Pinpoint the cell where the given text exists, returning its [X, Y] midpoint coordinate. 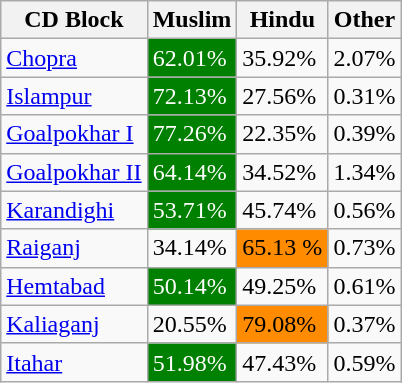
34.52% [282, 172]
0.73% [364, 248]
62.01% [192, 58]
72.13% [192, 96]
Goalpokhar II [74, 172]
79.08% [282, 324]
Karandighi [74, 210]
51.98% [192, 362]
Other [364, 20]
34.14% [192, 248]
50.14% [192, 286]
Islampur [74, 96]
Muslim [192, 20]
1.34% [364, 172]
Goalpokhar I [74, 134]
Chopra [74, 58]
0.39% [364, 134]
CD Block [74, 20]
45.74% [282, 210]
47.43% [282, 362]
Hindu [282, 20]
0.37% [364, 324]
20.55% [192, 324]
65.13 % [282, 248]
0.31% [364, 96]
Hemtabad [74, 286]
53.71% [192, 210]
35.92% [282, 58]
22.35% [282, 134]
0.59% [364, 362]
Kaliaganj [74, 324]
49.25% [282, 286]
Raiganj [74, 248]
0.61% [364, 286]
2.07% [364, 58]
27.56% [282, 96]
0.56% [364, 210]
77.26% [192, 134]
Itahar [74, 362]
64.14% [192, 172]
